Provide the (x, y) coordinate of the cell's center where the given text is located.  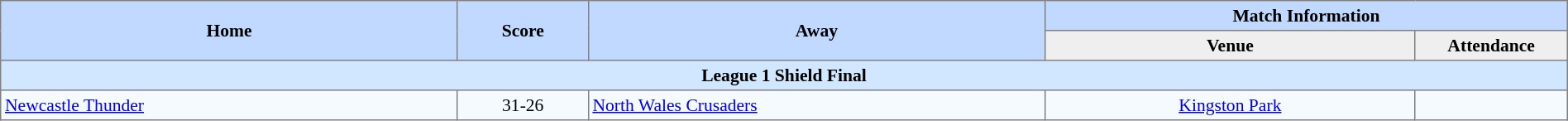
Away (817, 31)
Venue (1231, 46)
31-26 (523, 105)
Score (523, 31)
Newcastle Thunder (230, 105)
League 1 Shield Final (784, 75)
Kingston Park (1231, 105)
North Wales Crusaders (817, 105)
Home (230, 31)
Match Information (1307, 16)
Attendance (1491, 46)
